Find where the given text appears and provide that cell's center as [x, y] coordinate. 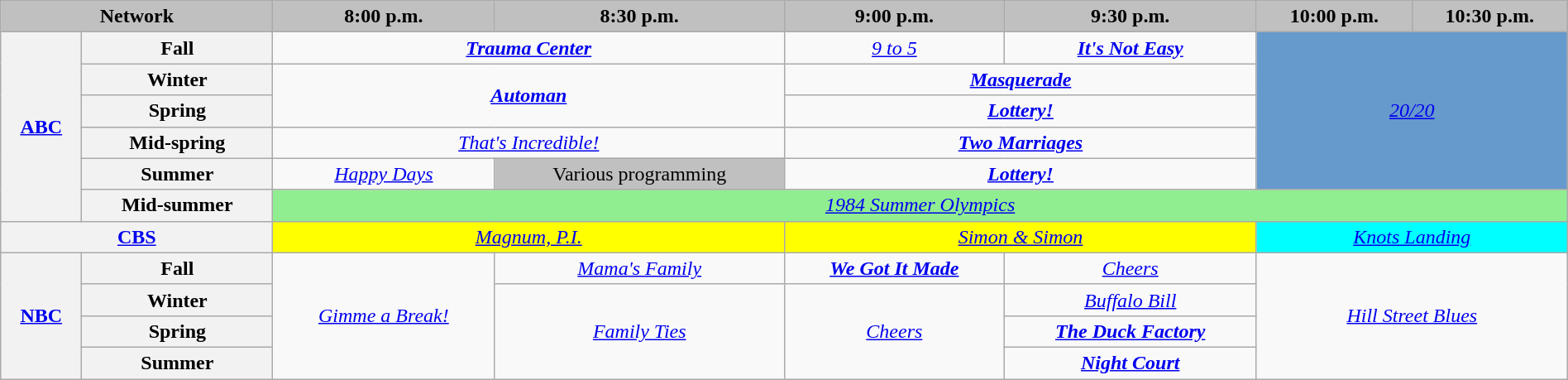
Buffalo Bill [1130, 300]
Network [137, 17]
Knots Landing [1412, 237]
8:00 p.m. [384, 17]
Happy Days [384, 174]
9 to 5 [895, 48]
8:30 p.m. [640, 17]
20/20 [1412, 111]
Mama's Family [640, 268]
The Duck Factory [1130, 331]
CBS [137, 237]
That's Incredible! [529, 142]
9:30 p.m. [1130, 17]
It's Not Easy [1130, 48]
We Got It Made [895, 268]
1984 Summer Olympics [920, 205]
NBC [41, 315]
9:00 p.m. [895, 17]
Trauma Center [529, 48]
Mid-summer [177, 205]
ABC [41, 127]
Various programming [640, 174]
10:00 p.m. [1334, 17]
Two Marriages [1021, 142]
10:30 p.m. [1489, 17]
Magnum, P.I. [529, 237]
Family Ties [640, 331]
Automan [529, 95]
Gimme a Break! [384, 315]
Mid-spring [177, 142]
Night Court [1130, 363]
Simon & Simon [1021, 237]
Hill Street Blues [1412, 315]
Masquerade [1021, 79]
